From the cell containing the given text, extract its center point as [X, Y] coordinate. 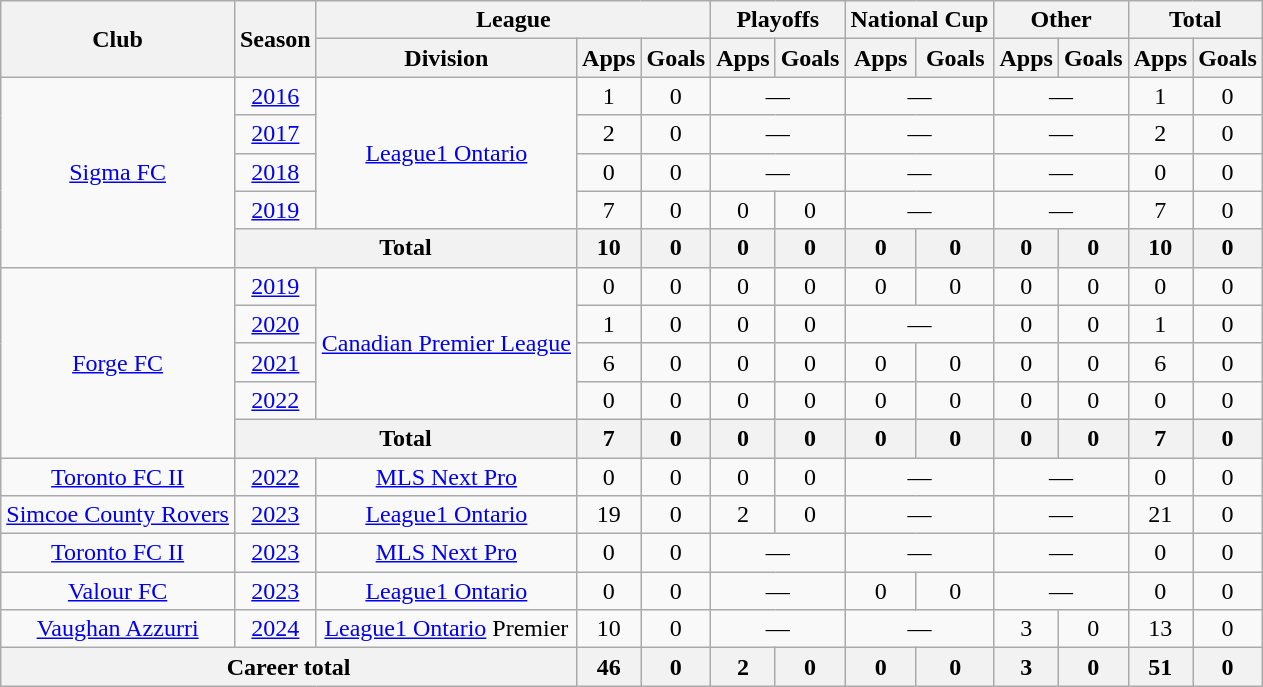
21 [1160, 515]
Valour FC [118, 591]
13 [1160, 629]
Simcoe County Rovers [118, 515]
46 [609, 667]
Playoffs [778, 20]
51 [1160, 667]
Career total [289, 667]
2021 [275, 362]
League1 Ontario Premier [446, 629]
Forge FC [118, 362]
Division [446, 58]
Vaughan Azzurri [118, 629]
Club [118, 39]
Season [275, 39]
2016 [275, 96]
Sigma FC [118, 172]
Other [1061, 20]
National Cup [920, 20]
Canadian Premier League [446, 343]
2020 [275, 324]
2018 [275, 172]
2024 [275, 629]
19 [609, 515]
League [513, 20]
2017 [275, 134]
